Provide the [x, y] coordinate of the cell's center where the given text is located.  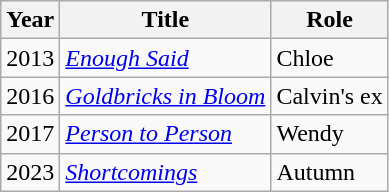
2023 [30, 172]
Calvin's ex [330, 96]
Chloe [330, 58]
Wendy [330, 134]
Title [166, 20]
Year [30, 20]
Shortcomings [166, 172]
Enough Said [166, 58]
2013 [30, 58]
Person to Person [166, 134]
Goldbricks in Bloom [166, 96]
Autumn [330, 172]
2016 [30, 96]
2017 [30, 134]
Role [330, 20]
